Output the (X, Y) coordinate of the center of the cell containing the given text.  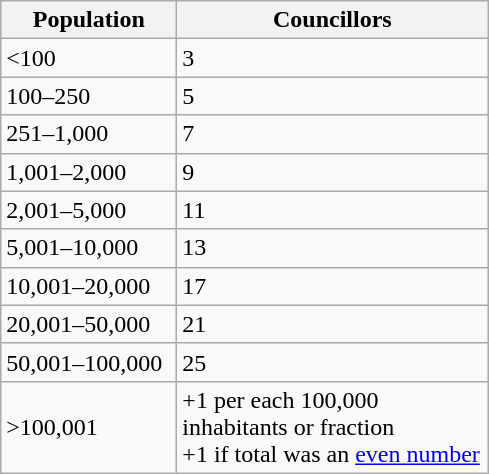
25 (332, 362)
2,001–5,000 (89, 210)
251–1,000 (89, 134)
17 (332, 286)
Population (89, 20)
9 (332, 172)
5,001–10,000 (89, 248)
3 (332, 58)
<100 (89, 58)
20,001–50,000 (89, 324)
+1 per each 100,000 inhabitants or fraction+1 if total was an even number (332, 427)
21 (332, 324)
13 (332, 248)
50,001–100,000 (89, 362)
5 (332, 96)
10,001–20,000 (89, 286)
Councillors (332, 20)
100–250 (89, 96)
1,001–2,000 (89, 172)
>100,001 (89, 427)
7 (332, 134)
11 (332, 210)
